Return the (x, y) coordinate for the center point of the cell that contains the specified text.  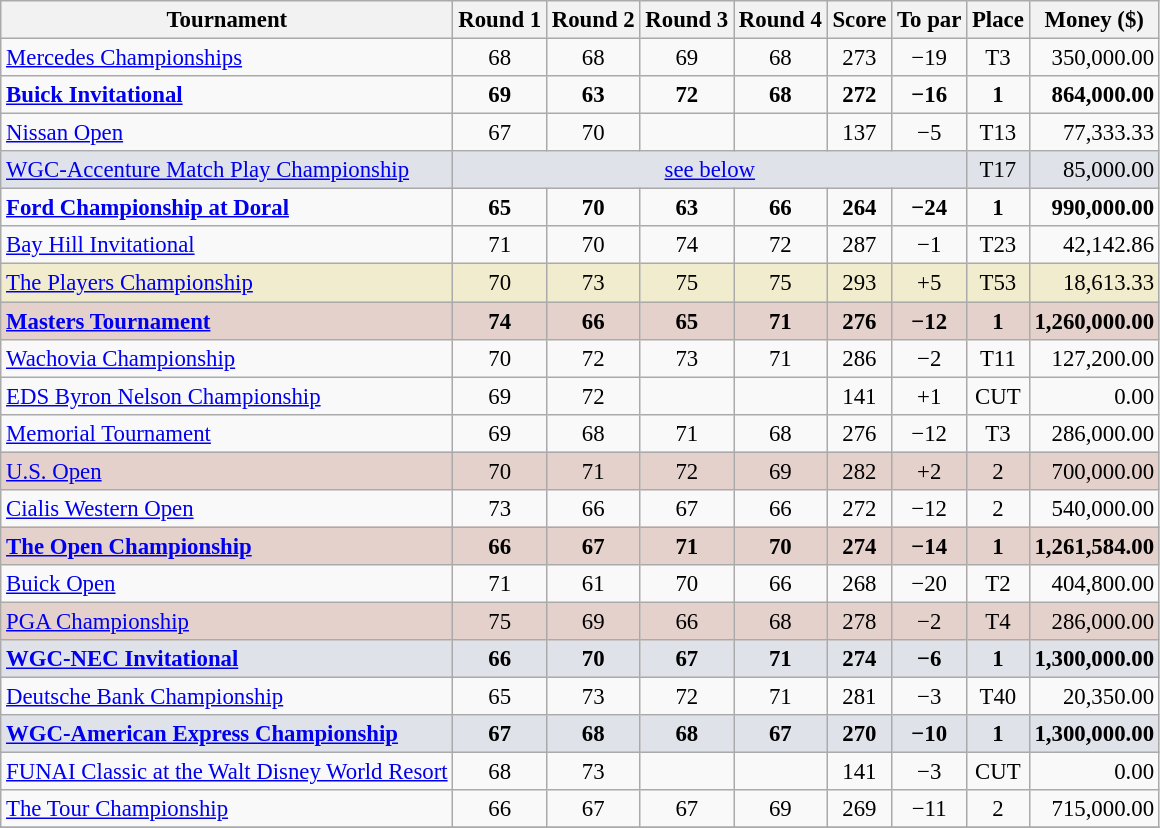
Nissan Open (227, 133)
715,000.00 (1094, 809)
127,200.00 (1094, 358)
281 (860, 697)
EDS Byron Nelson Championship (227, 396)
864,000.00 (1094, 95)
+1 (930, 396)
Tournament (227, 20)
Wachovia Championship (227, 358)
Round 3 (687, 20)
−19 (930, 58)
1,260,000.00 (1094, 321)
Round 4 (781, 20)
85,000.00 (1094, 170)
T23 (998, 245)
77,333.33 (1094, 133)
see below (710, 170)
Place (998, 20)
Round 1 (500, 20)
−10 (930, 734)
278 (860, 621)
700,000.00 (1094, 471)
T17 (998, 170)
293 (860, 283)
−1 (930, 245)
404,800.00 (1094, 584)
540,000.00 (1094, 509)
18,613.33 (1094, 283)
Ford Championship at Doral (227, 208)
PGA Championship (227, 621)
61 (593, 584)
−5 (930, 133)
WGC-American Express Championship (227, 734)
286 (860, 358)
Money ($) (1094, 20)
20,350.00 (1094, 697)
FUNAI Classic at the Walt Disney World Resort (227, 772)
Mercedes Championships (227, 58)
287 (860, 245)
To par (930, 20)
T13 (998, 133)
U.S. Open (227, 471)
−14 (930, 546)
−16 (930, 95)
−20 (930, 584)
T2 (998, 584)
−6 (930, 659)
Memorial Tournament (227, 433)
The Tour Championship (227, 809)
268 (860, 584)
WGC-NEC Invitational (227, 659)
Masters Tournament (227, 321)
1,261,584.00 (1094, 546)
Buick Invitational (227, 95)
350,000.00 (1094, 58)
137 (860, 133)
282 (860, 471)
The Players Championship (227, 283)
+2 (930, 471)
270 (860, 734)
T11 (998, 358)
990,000.00 (1094, 208)
+5 (930, 283)
273 (860, 58)
Bay Hill Invitational (227, 245)
Cialis Western Open (227, 509)
Round 2 (593, 20)
Buick Open (227, 584)
269 (860, 809)
−24 (930, 208)
Score (860, 20)
42,142.86 (1094, 245)
264 (860, 208)
T53 (998, 283)
T4 (998, 621)
WGC-Accenture Match Play Championship (227, 170)
T40 (998, 697)
Deutsche Bank Championship (227, 697)
−11 (930, 809)
The Open Championship (227, 546)
